Search for the cell housing the specified text and yield its (X, Y) center coordinate. 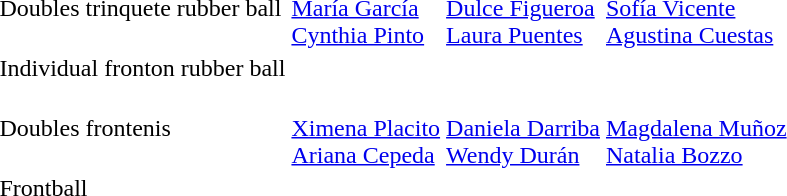
Daniela DarribaWendy Durán (524, 128)
Ximena PlacitoAriana Cepeda (366, 128)
